From the cell containing the given text, extract its center point as (X, Y) coordinate. 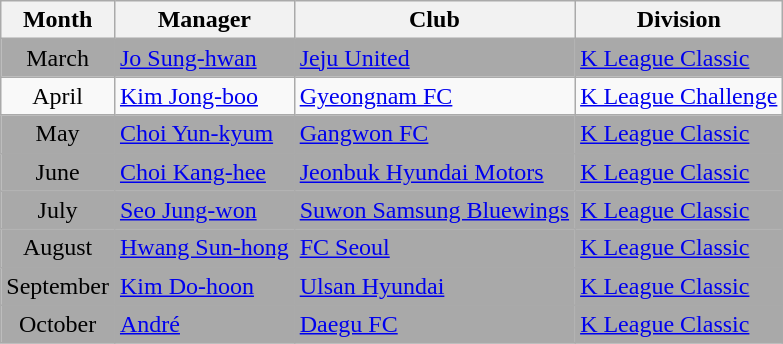
Manager (204, 20)
October (58, 324)
April (58, 96)
August (58, 248)
K League Challenge (679, 96)
Ulsan Hyundai (434, 286)
Division (679, 20)
May (58, 134)
Jo Sung-hwan (204, 58)
June (58, 172)
Choi Yun-kyum (204, 134)
September (58, 286)
Hwang Sun-hong (204, 248)
Jeonbuk Hyundai Motors (434, 172)
Gangwon FC (434, 134)
Suwon Samsung Bluewings (434, 210)
Kim Do-hoon (204, 286)
Month (58, 20)
André (204, 324)
Kim Jong-boo (204, 96)
Club (434, 20)
March (58, 58)
Gyeongnam FC (434, 96)
FC Seoul (434, 248)
Seo Jung-won (204, 210)
Choi Kang-hee (204, 172)
Jeju United (434, 58)
July (58, 210)
Daegu FC (434, 324)
